Provide the [X, Y] coordinate of the cell's center where the given text is located.  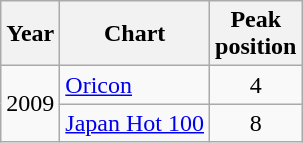
4 [256, 85]
Peakposition [256, 34]
2009 [30, 104]
8 [256, 123]
Japan Hot 100 [135, 123]
Year [30, 34]
Oricon [135, 85]
Chart [135, 34]
